Determine the [x, y] coordinate at the center of the cell enclosing the given text.  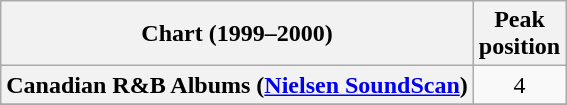
Peak position [519, 34]
Canadian R&B Albums (Nielsen SoundScan) [238, 85]
4 [519, 85]
Chart (1999–2000) [238, 34]
